Determine the [x, y] coordinate at the center of the cell enclosing the given text.  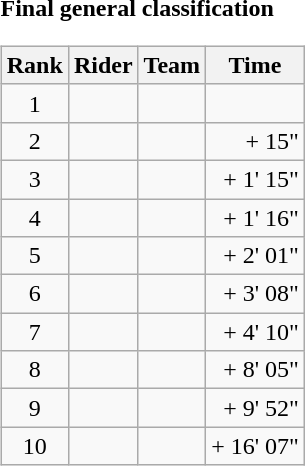
8 [34, 370]
10 [34, 446]
+ 2' 01" [256, 256]
2 [34, 141]
+ 4' 10" [256, 332]
+ 8' 05" [256, 370]
+ 1' 16" [256, 217]
Team [172, 65]
+ 15" [256, 141]
Rank [34, 65]
5 [34, 256]
+ 1' 15" [256, 179]
1 [34, 103]
7 [34, 332]
6 [34, 294]
+ 9' 52" [256, 408]
+ 3' 08" [256, 294]
4 [34, 217]
Time [256, 65]
3 [34, 179]
9 [34, 408]
+ 16' 07" [256, 446]
Rider [103, 65]
